Return the (X, Y) coordinate for the center point of the cell that contains the specified text.  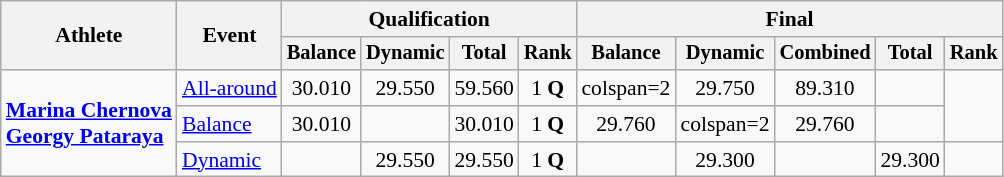
89.310 (826, 88)
Final (789, 19)
Athlete (89, 36)
Event (230, 36)
59.560 (484, 88)
Marina ChernovaGeorgy Pataraya (89, 124)
Qualification (430, 19)
All-around (230, 88)
Combined (826, 54)
29.550 (405, 88)
29.750 (724, 88)
